Search for the cell housing the specified text and yield its [x, y] center coordinate. 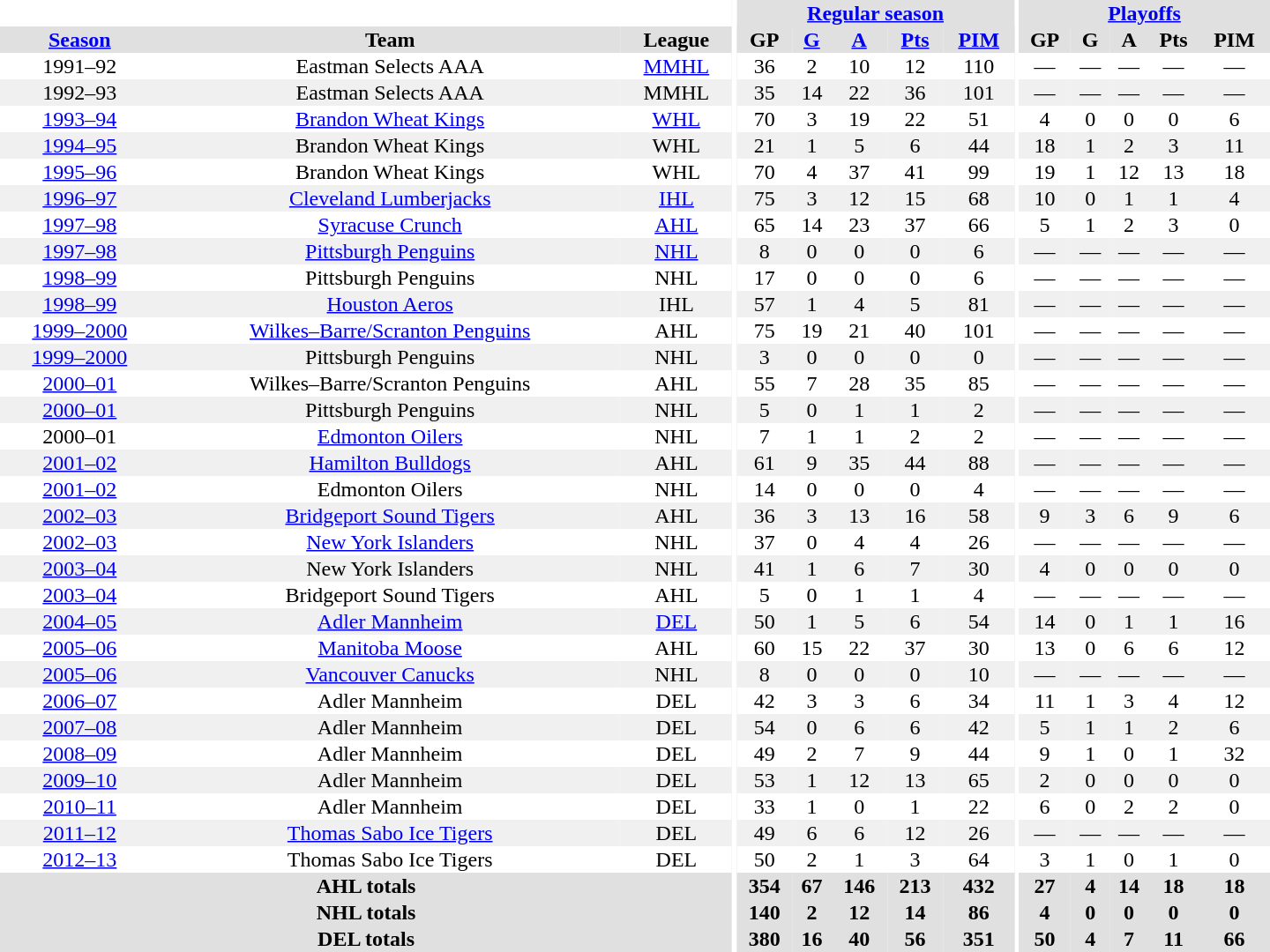
33 [764, 807]
Hamilton Bulldogs [390, 463]
Regular season [875, 13]
DEL totals [366, 939]
1992–93 [79, 93]
NHL totals [366, 912]
60 [764, 648]
56 [915, 939]
1996–97 [79, 198]
Team [390, 40]
2012–13 [79, 859]
432 [979, 886]
58 [979, 516]
51 [979, 119]
61 [764, 463]
Syracuse Crunch [390, 225]
146 [859, 886]
23 [859, 225]
110 [979, 66]
AHL totals [366, 886]
68 [979, 198]
Season [79, 40]
86 [979, 912]
34 [979, 701]
Cleveland Lumberjacks [390, 198]
55 [764, 383]
Vancouver Canucks [390, 674]
2006–07 [79, 701]
2008–09 [79, 754]
1991–92 [79, 66]
354 [764, 886]
17 [764, 278]
Houston Aeros [390, 304]
2009–10 [79, 780]
81 [979, 304]
380 [764, 939]
1994–95 [79, 145]
2011–12 [79, 833]
57 [764, 304]
32 [1235, 754]
Playoffs [1145, 13]
67 [811, 886]
League [676, 40]
85 [979, 383]
Manitoba Moose [390, 648]
351 [979, 939]
213 [915, 886]
64 [979, 859]
2007–08 [79, 727]
1993–94 [79, 119]
99 [979, 172]
88 [979, 463]
28 [859, 383]
1995–96 [79, 172]
53 [764, 780]
27 [1044, 886]
2004–05 [79, 621]
140 [764, 912]
2010–11 [79, 807]
